Output the [X, Y] coordinate of the center of the cell containing the given text.  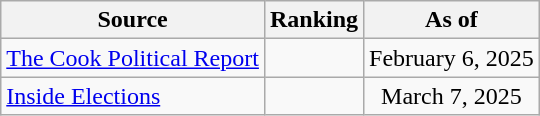
Inside Elections [133, 96]
February 6, 2025 [452, 58]
Ranking [314, 20]
Source [133, 20]
The Cook Political Report [133, 58]
March 7, 2025 [452, 96]
As of [452, 20]
